Scan for the cell matching the given text and deliver its [X, Y] coordinate at center. 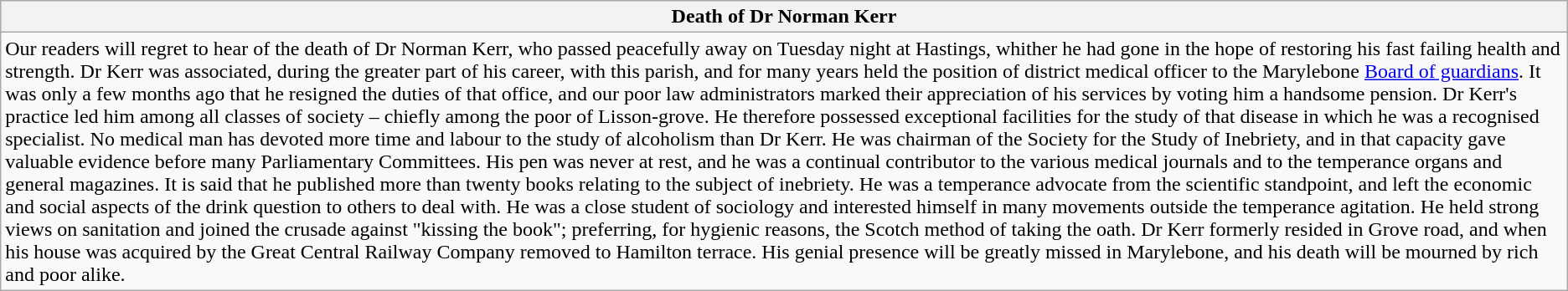
Death of Dr Norman Kerr [784, 17]
